Capture the cell that displays the provided text and extract its (X, Y) central coordinate. 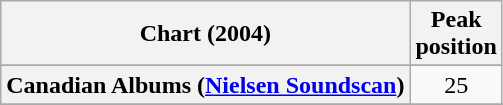
Peak position (456, 34)
25 (456, 85)
Canadian Albums (Nielsen Soundscan) (206, 85)
Chart (2004) (206, 34)
